From the cell containing the given text, extract its center point as [X, Y] coordinate. 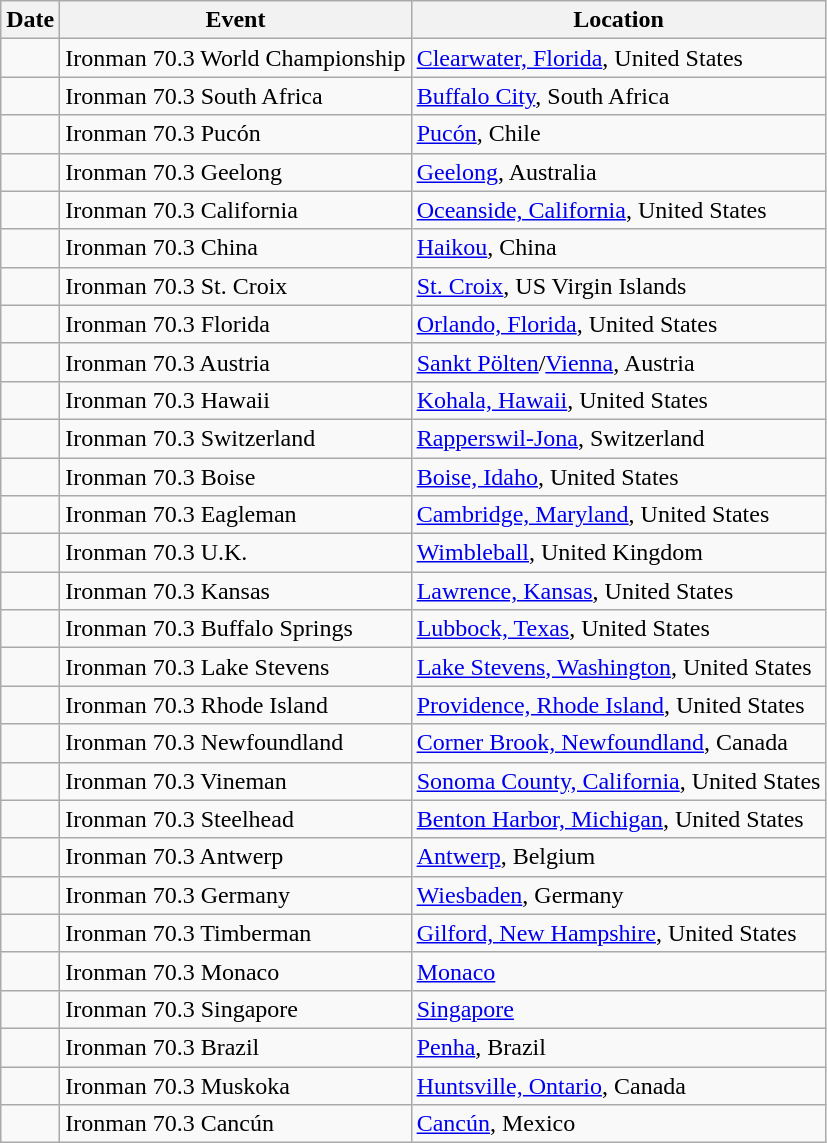
Wimbleball, United Kingdom [618, 553]
Ironman 70.3 California [236, 210]
Ironman 70.3 Switzerland [236, 438]
Providence, Rhode Island, United States [618, 705]
Haikou, China [618, 248]
Ironman 70.3 St. Croix [236, 286]
Cambridge, Maryland, United States [618, 515]
Ironman 70.3 Monaco [236, 971]
Ironman 70.3 Boise [236, 477]
Huntsville, Ontario, Canada [618, 1085]
Location [618, 20]
Ironman 70.3 Singapore [236, 1009]
Ironman 70.3 Kansas [236, 591]
Ironman 70.3 Cancún [236, 1124]
Singapore [618, 1009]
Ironman 70.3 Rhode Island [236, 705]
Date [30, 20]
Monaco [618, 971]
Ironman 70.3 U.K. [236, 553]
Ironman 70.3 Steelhead [236, 819]
Ironman 70.3 Pucón [236, 134]
Ironman 70.3 Buffalo Springs [236, 629]
Wiesbaden, Germany [618, 895]
Corner Brook, Newfoundland, Canada [618, 743]
Clearwater, Florida, United States [618, 58]
Benton Harbor, Michigan, United States [618, 819]
Ironman 70.3 Austria [236, 362]
Sankt Pölten/Vienna, Austria [618, 362]
Antwerp, Belgium [618, 857]
Ironman 70.3 Muskoka [236, 1085]
Ironman 70.3 Newfoundland [236, 743]
Ironman 70.3 South Africa [236, 96]
Lawrence, Kansas, United States [618, 591]
Ironman 70.3 World Championship [236, 58]
Ironman 70.3 Florida [236, 324]
Sonoma County, California, United States [618, 781]
Pucón, Chile [618, 134]
Ironman 70.3 China [236, 248]
Buffalo City, South Africa [618, 96]
Lake Stevens, Washington, United States [618, 667]
Ironman 70.3 Timberman [236, 933]
St. Croix, US Virgin Islands [618, 286]
Kohala, Hawaii, United States [618, 400]
Boise, Idaho, United States [618, 477]
Geelong, Australia [618, 172]
Ironman 70.3 Lake Stevens [236, 667]
Gilford, New Hampshire, United States [618, 933]
Ironman 70.3 Antwerp [236, 857]
Ironman 70.3 Germany [236, 895]
Ironman 70.3 Hawaii [236, 400]
Penha, Brazil [618, 1047]
Oceanside, California, United States [618, 210]
Rapperswil-Jona, Switzerland [618, 438]
Event [236, 20]
Ironman 70.3 Vineman [236, 781]
Ironman 70.3 Eagleman [236, 515]
Cancún, Mexico [618, 1124]
Ironman 70.3 Geelong [236, 172]
Lubbock, Texas, United States [618, 629]
Ironman 70.3 Brazil [236, 1047]
Orlando, Florida, United States [618, 324]
